Capture the cell that displays the provided text and extract its [x, y] central coordinate. 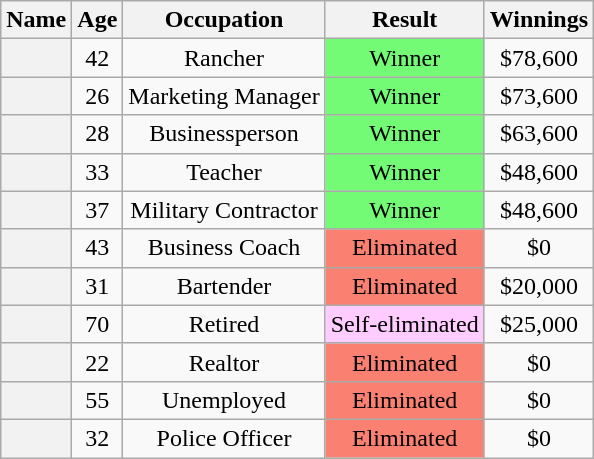
Occupation [224, 20]
Age [98, 20]
33 [98, 172]
Name [36, 20]
42 [98, 58]
22 [98, 362]
Marketing Manager [224, 96]
Businessperson [224, 134]
Retired [224, 324]
$78,600 [538, 58]
$20,000 [538, 286]
Result [404, 20]
31 [98, 286]
37 [98, 210]
43 [98, 248]
Realtor [224, 362]
$63,600 [538, 134]
Business Coach [224, 248]
Winnings [538, 20]
70 [98, 324]
Self-eliminated [404, 324]
Military Contractor [224, 210]
Unemployed [224, 400]
Bartender [224, 286]
28 [98, 134]
26 [98, 96]
$73,600 [538, 96]
Police Officer [224, 438]
$25,000 [538, 324]
Rancher [224, 58]
32 [98, 438]
Teacher [224, 172]
55 [98, 400]
